Extract the [x, y] coordinate from the center of the cell holding the provided text.  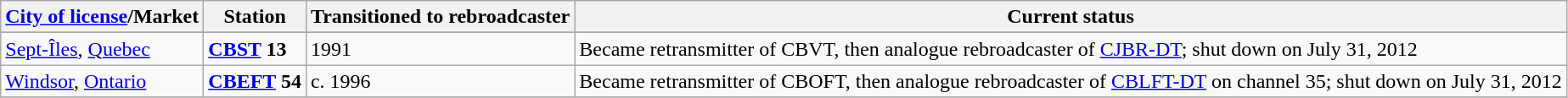
CBST 13 [255, 49]
Sept-Îles, Quebec [102, 49]
c. 1996 [440, 81]
City of license/Market [102, 17]
CBEFT 54 [255, 81]
1991 [440, 49]
Transitioned to rebroadcaster [440, 17]
Current status [1071, 17]
Became retransmitter of CBOFT, then analogue rebroadcaster of CBLFT-DT on channel 35; shut down on July 31, 2012 [1071, 81]
Became retransmitter of CBVT, then analogue rebroadcaster of CJBR-DT; shut down on July 31, 2012 [1071, 49]
Station [255, 17]
Windsor, Ontario [102, 81]
